Capture the cell that displays the provided text and extract its [X, Y] central coordinate. 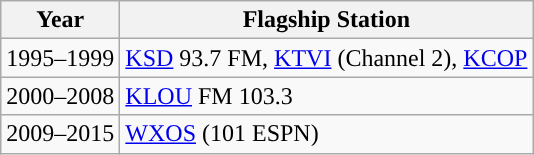
KLOU FM 103.3 [326, 96]
2009–2015 [60, 134]
Flagship Station [326, 20]
1995–1999 [60, 58]
WXOS (101 ESPN) [326, 134]
Year [60, 20]
KSD 93.7 FM, KTVI (Channel 2), KCOP [326, 58]
2000–2008 [60, 96]
